Search for the cell housing the specified text and yield its [x, y] center coordinate. 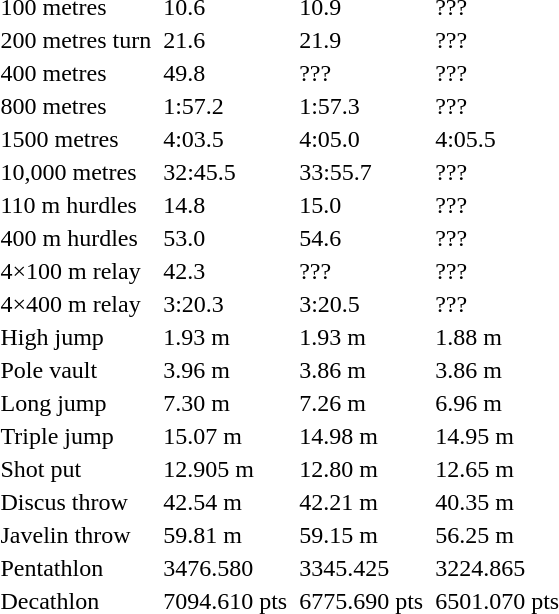
59.81 m [226, 535]
14.98 m [362, 436]
4:05.0 [362, 139]
59.15 m [362, 535]
3476.580 [226, 568]
15.0 [362, 205]
12.80 m [362, 469]
49.8 [226, 73]
1:57.2 [226, 106]
3:20.5 [362, 304]
1:57.3 [362, 106]
42.21 m [362, 502]
3:20.3 [226, 304]
33:55.7 [362, 172]
3.96 m [226, 370]
32:45.5 [226, 172]
54.6 [362, 238]
53.0 [226, 238]
3.86 m [362, 370]
7.26 m [362, 403]
14.8 [226, 205]
3345.425 [362, 568]
12.905 m [226, 469]
42.3 [226, 271]
42.54 m [226, 502]
15.07 m [226, 436]
7.30 m [226, 403]
21.9 [362, 40]
21.6 [226, 40]
4:03.5 [226, 139]
